Return the (x, y) coordinate for the center point of the cell that contains the specified text.  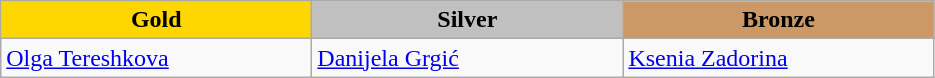
Silver (468, 20)
Gold (156, 20)
Ksenia Zadorina (778, 58)
Bronze (778, 20)
Danijela Grgić (468, 58)
Olga Tereshkova (156, 58)
